Locate the cell with the specified text and output its (X, Y) center coordinate. 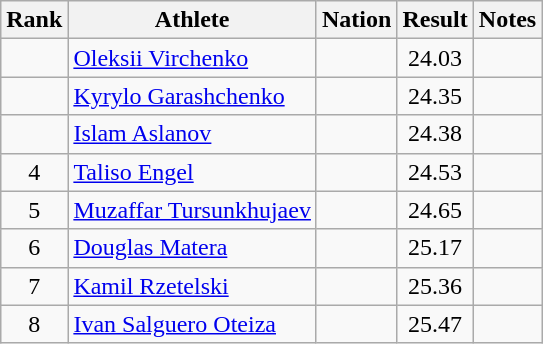
24.03 (435, 58)
Taliso Engel (192, 172)
Result (435, 20)
Nation (356, 20)
24.35 (435, 96)
Kyrylo Garashchenko (192, 96)
Notes (507, 20)
24.65 (435, 210)
24.53 (435, 172)
25.17 (435, 248)
Kamil Rzetelski (192, 286)
25.47 (435, 324)
24.38 (435, 134)
6 (34, 248)
25.36 (435, 286)
Douglas Matera (192, 248)
Athlete (192, 20)
4 (34, 172)
5 (34, 210)
Ivan Salguero Oteiza (192, 324)
Islam Aslanov (192, 134)
Rank (34, 20)
Oleksii Virchenko (192, 58)
7 (34, 286)
Muzaffar Tursunkhujaev (192, 210)
8 (34, 324)
